Detect which cell encompasses the target text, then output its (x, y) center coordinate. 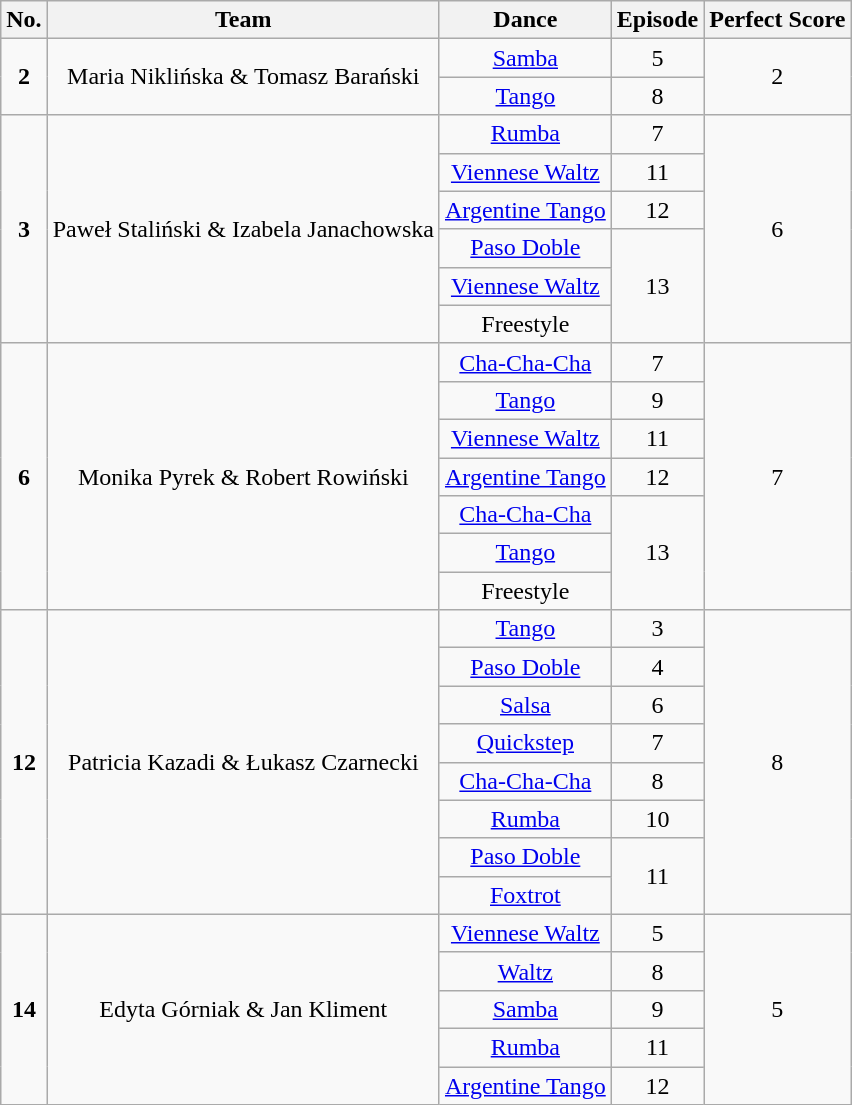
Team (243, 20)
Monika Pyrek & Robert Rowiński (243, 476)
Patricia Kazadi & Łukasz Czarnecki (243, 762)
Foxtrot (525, 895)
10 (657, 819)
No. (24, 20)
Maria Niklińska & Tomasz Barański (243, 77)
Episode (657, 20)
Edyta Górniak & Jan Kliment (243, 1009)
Quickstep (525, 743)
Perfect Score (778, 20)
4 (657, 667)
14 (24, 1009)
Waltz (525, 971)
Dance (525, 20)
Salsa (525, 705)
Paweł Staliński & Izabela Janachowska (243, 229)
